Pinpoint the cell where the given text exists, returning its (X, Y) midpoint coordinate. 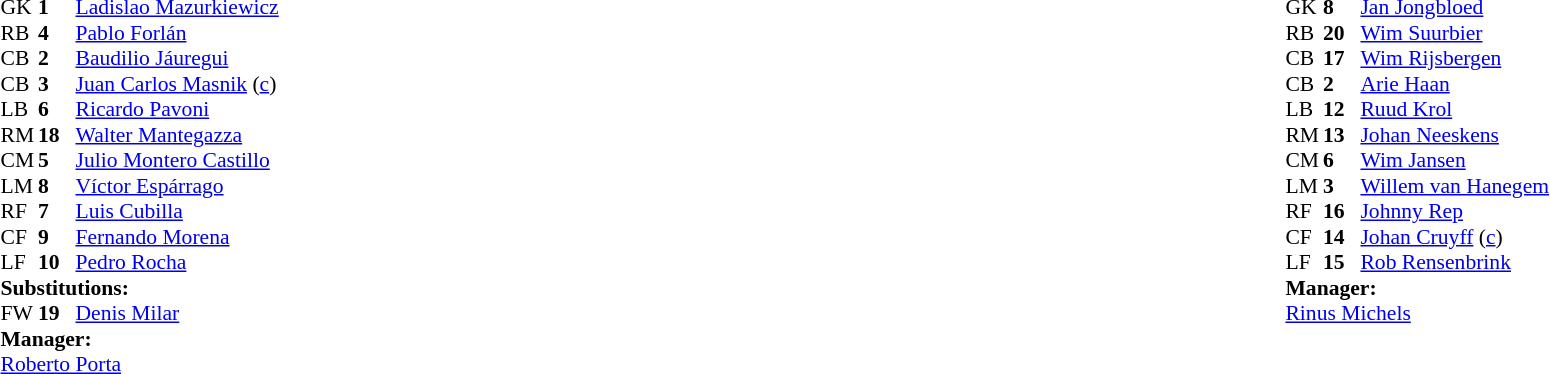
Wim Jansen (1454, 161)
Johan Neeskens (1454, 135)
19 (57, 313)
5 (57, 161)
Baudilio Jáuregui (178, 59)
13 (1342, 135)
15 (1342, 263)
12 (1342, 109)
Juan Carlos Masnik (c) (178, 84)
18 (57, 135)
Denis Milar (178, 313)
FW (19, 313)
Walter Mantegazza (178, 135)
Willem van Hanegem (1454, 186)
16 (1342, 211)
Luis Cubilla (178, 211)
4 (57, 33)
Pedro Rocha (178, 263)
Rinus Michels (1417, 313)
17 (1342, 59)
14 (1342, 237)
Pablo Forlán (178, 33)
Fernando Morena (178, 237)
Wim Rijsbergen (1454, 59)
Rob Rensenbrink (1454, 263)
Ruud Krol (1454, 109)
Johnny Rep (1454, 211)
7 (57, 211)
9 (57, 237)
Arie Haan (1454, 84)
Víctor Espárrago (178, 186)
8 (57, 186)
10 (57, 263)
20 (1342, 33)
Ricardo Pavoni (178, 109)
Julio Montero Castillo (178, 161)
Johan Cruyff (c) (1454, 237)
Substitutions: (139, 288)
Wim Suurbier (1454, 33)
